Output the (X, Y) coordinate of the center of the cell containing the given text.  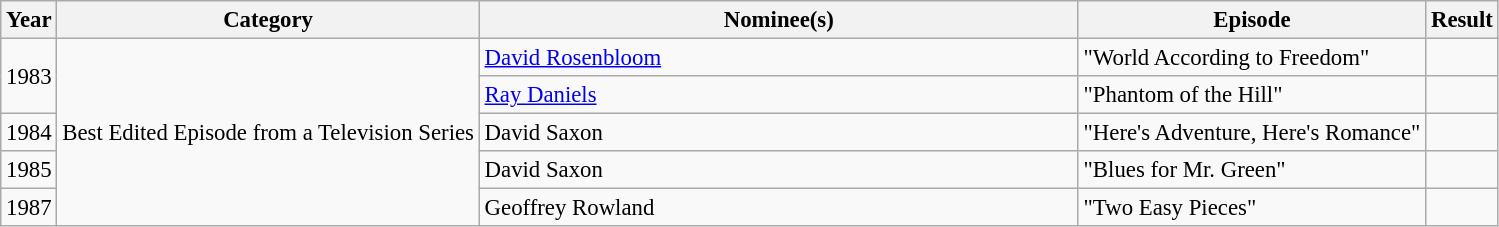
1985 (29, 170)
"Two Easy Pieces" (1252, 208)
David Rosenbloom (778, 58)
1987 (29, 208)
"Blues for Mr. Green" (1252, 170)
Episode (1252, 20)
1983 (29, 76)
"Phantom of the Hill" (1252, 95)
Category (268, 20)
Year (29, 20)
1984 (29, 133)
Result (1462, 20)
"Here's Adventure, Here's Romance" (1252, 133)
"World According to Freedom" (1252, 58)
Ray Daniels (778, 95)
Geoffrey Rowland (778, 208)
Best Edited Episode from a Television Series (268, 133)
Nominee(s) (778, 20)
